Find where the given text appears and provide that cell's center as (x, y) coordinate. 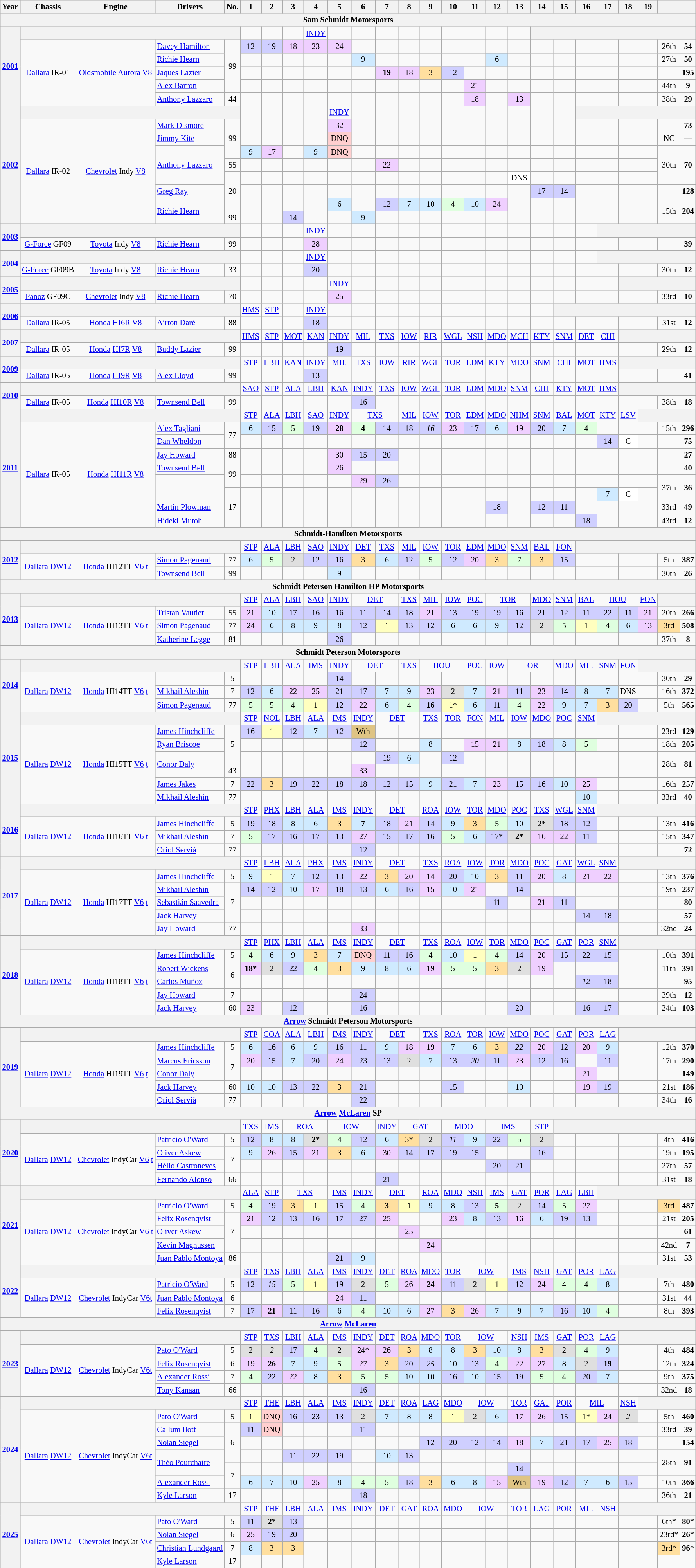
No. (232, 7)
372 (688, 692)
Honda HI17TT V6 t (115, 903)
480 (688, 1285)
44th (669, 86)
96* (688, 1548)
296 (688, 428)
Honda HI12TT V6 t (115, 567)
24th (669, 1008)
3* (409, 1140)
36th (669, 1496)
Buddy Lazier (190, 349)
Honda HI16TT V6 t (115, 837)
375 (688, 1377)
2001 (10, 66)
72 (688, 850)
Sam Schmidt Motorsports (348, 20)
50 (688, 59)
43rd (669, 521)
Honda HI13TT V6 t (115, 626)
366 (688, 1482)
Alex Tagliani (190, 428)
2005 (10, 290)
26th (669, 46)
Airton Daré (190, 323)
MCH (520, 336)
Honda HI6R V8 (115, 323)
Drivers (190, 7)
9th (669, 1377)
237 (688, 889)
NC (669, 139)
Kevin Magnussen (190, 1245)
Tristan Vautier (190, 613)
3rd* (669, 1548)
2022 (10, 1291)
18* (251, 968)
7th (669, 1285)
Oldsmobile Aurora V8 (115, 72)
2011 (10, 468)
Schmidt Peterson Hamilton HP Motorsports (348, 586)
95 (688, 982)
154 (688, 1443)
Alex Barron (190, 86)
Alex Lloyd (190, 376)
17th (669, 1061)
Honda HI9R V8 (115, 376)
2004 (10, 264)
2010 (10, 395)
Arrow Schmidt Peterson Motorsports (348, 1021)
LSV (628, 415)
Chassis (48, 7)
2006 (10, 316)
COA (272, 1035)
49 (688, 507)
Engine (115, 7)
Théo Pourchaire (190, 1462)
Mark Dismore (190, 125)
Davey Hamilton (190, 46)
Martin Plowman (190, 507)
565 (688, 705)
2016 (10, 830)
29th (669, 349)
387 (688, 560)
Honda HI18TT V6 t (115, 982)
24* (363, 1350)
91 (688, 1462)
Christian Lundgaard (190, 1548)
Dallara IR-01 (48, 72)
Tony Kanaan (190, 1390)
32 (340, 125)
Honda HI14TT V6 t (115, 692)
Arrow McLaren SP (348, 1113)
Arrow McLaren (348, 1324)
2013 (10, 619)
2017 (10, 896)
17* (497, 837)
484 (688, 1350)
39th (669, 995)
42nd (669, 1245)
80* (688, 1522)
2007 (10, 343)
36 (688, 488)
Honda HI10R V8 (115, 402)
86 (232, 1258)
Hideki Mutoh (190, 521)
186 (688, 1087)
11th (669, 968)
Jimmy Kite (190, 139)
2020 (10, 1153)
Sebastián Saavedra (190, 903)
Ryan Briscoe (190, 744)
54 (688, 46)
266 (688, 613)
2003 (10, 237)
— (688, 139)
393 (688, 1311)
Year (10, 7)
460 (688, 1417)
Panoz GF09C (48, 297)
2019 (10, 1067)
23rd* (669, 1535)
26* (688, 1535)
2024 (10, 1449)
Hélio Castroneves (190, 1166)
18th (669, 744)
487 (688, 1206)
Katherine Legge (190, 639)
128 (688, 191)
Schmidt Peterson Motorsports (348, 652)
23rd (669, 731)
Carlos Muñoz (190, 982)
370 (688, 1047)
347 (688, 837)
Callum Ilott (190, 1429)
Fernando Alonso (190, 1179)
2009 (10, 369)
2023 (10, 1364)
G-Force GF09B (48, 270)
NOL (272, 718)
290 (688, 1061)
Honda HI15TT V6 t (115, 764)
75 (688, 442)
53 (688, 1258)
6th* (669, 1522)
2018 (10, 975)
41 (688, 376)
NHM (520, 415)
204 (688, 211)
Honda HI7R V8 (115, 349)
Robert Wickens (190, 968)
80 (688, 903)
73 (688, 125)
Schmidt-Hamilton Motorsports (348, 534)
257 (688, 784)
2012 (10, 560)
Jaques Lazier (190, 73)
103 (688, 1008)
508 (688, 626)
2021 (10, 1225)
61 (688, 1232)
129 (688, 731)
376 (688, 876)
324 (688, 1364)
2014 (10, 685)
Honda HI11R V8 (115, 474)
Honda HI19TT V6 t (115, 1074)
2025 (10, 1535)
Dallara IR-02 (48, 171)
43 (232, 771)
Greg Ray (190, 191)
34th (669, 1100)
2015 (10, 758)
James Jakes (190, 784)
G-Force GF09 (48, 244)
149 (688, 1074)
Marcus Ericsson (190, 1061)
8th (669, 1311)
Dan Wheldon (190, 442)
20th (669, 613)
2002 (10, 165)
